Output the [X, Y] coordinate of the center of the cell containing the given text.  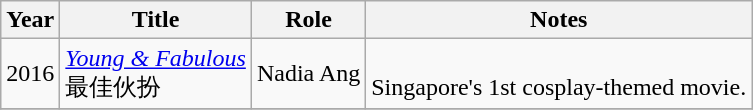
Role [308, 20]
Nadia Ang [308, 74]
Singapore's 1st cosplay-themed movie. [559, 74]
Young & Fabulous 最佳伙扮 [156, 74]
Title [156, 20]
Year [30, 20]
2016 [30, 74]
Notes [559, 20]
